Find where the given text appears and provide that cell's center as (x, y) coordinate. 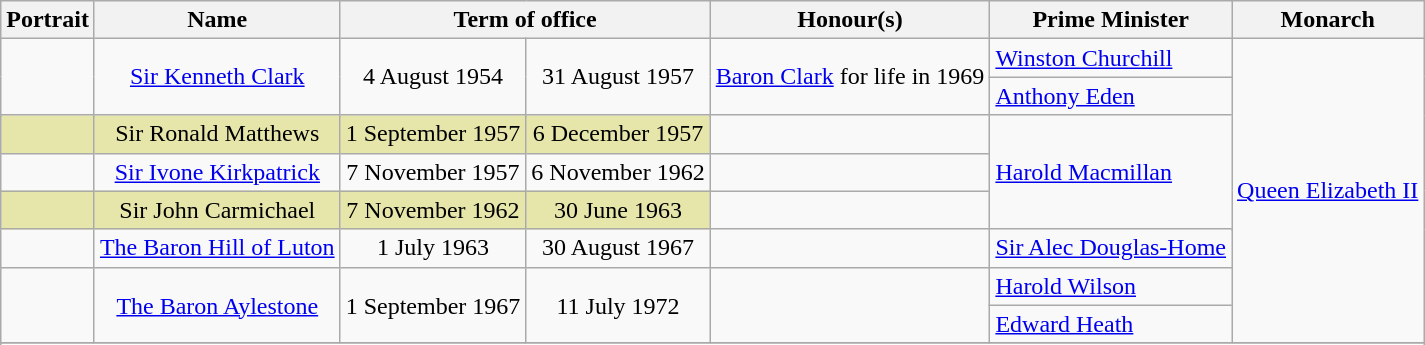
30 August 1967 (618, 248)
Winston Churchill (1111, 58)
4 August 1954 (433, 77)
Term of office (525, 20)
30 June 1963 (618, 210)
Sir Kenneth Clark (217, 77)
The Baron Aylestone (217, 305)
Anthony Eden (1111, 96)
31 August 1957 (618, 77)
Prime Minister (1111, 20)
7 November 1962 (433, 210)
Harold Wilson (1111, 286)
Name (217, 20)
Sir Ivone Kirkpatrick (217, 172)
Queen Elizabeth II (1328, 191)
Portrait (48, 20)
7 November 1957 (433, 172)
Baron Clark for life in 1969 (850, 77)
1 September 1957 (433, 134)
Harold Macmillan (1111, 172)
Sir Alec Douglas-Home (1111, 248)
Honour(s) (850, 20)
1 September 1967 (433, 305)
6 December 1957 (618, 134)
11 July 1972 (618, 305)
Edward Heath (1111, 324)
The Baron Hill of Luton (217, 248)
Sir John Carmichael (217, 210)
Sir Ronald Matthews (217, 134)
6 November 1962 (618, 172)
Monarch (1328, 20)
1 July 1963 (433, 248)
